Locate the cell with the specified text and output its (X, Y) center coordinate. 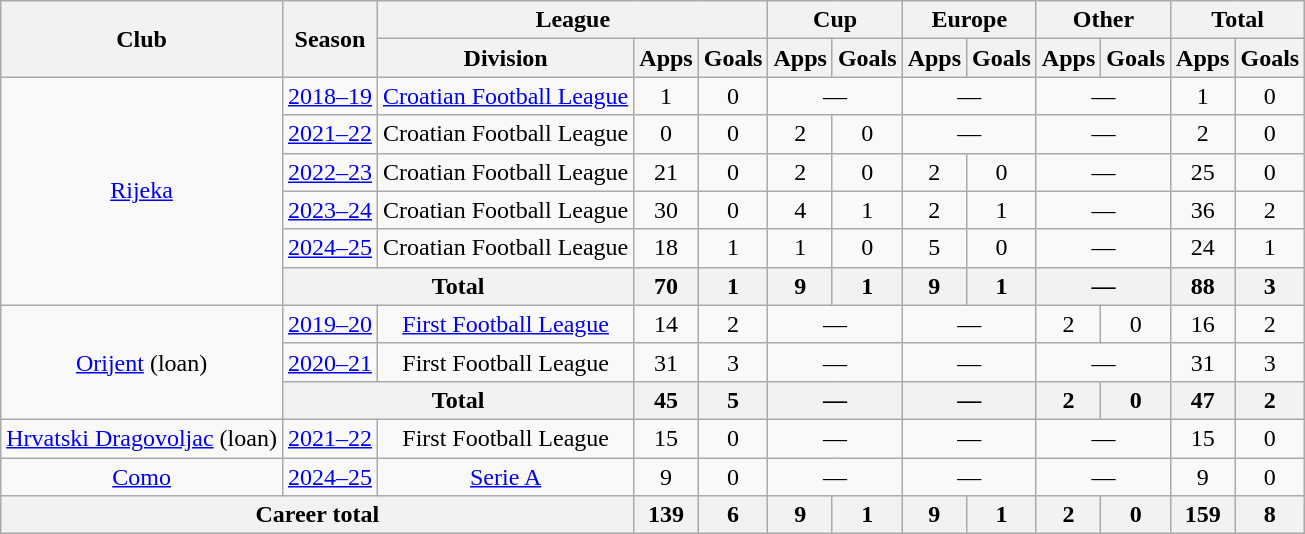
21 (666, 172)
2018–19 (330, 96)
Orijent (loan) (142, 362)
24 (1203, 248)
2020–21 (330, 362)
Europe (969, 20)
2019–20 (330, 324)
Other (1103, 20)
League (572, 20)
4 (800, 210)
Cup (835, 20)
Career total (318, 515)
25 (1203, 172)
30 (666, 210)
Club (142, 39)
Rijeka (142, 191)
36 (1203, 210)
Hrvatski Dragovoljac (loan) (142, 438)
Season (330, 39)
Como (142, 477)
2023–24 (330, 210)
159 (1203, 515)
2022–23 (330, 172)
47 (1203, 400)
70 (666, 286)
14 (666, 324)
88 (1203, 286)
8 (1270, 515)
16 (1203, 324)
18 (666, 248)
6 (733, 515)
Division (505, 58)
Serie A (505, 477)
139 (666, 515)
45 (666, 400)
